Return the (X, Y) coordinate for the center point of the cell that contains the specified text.  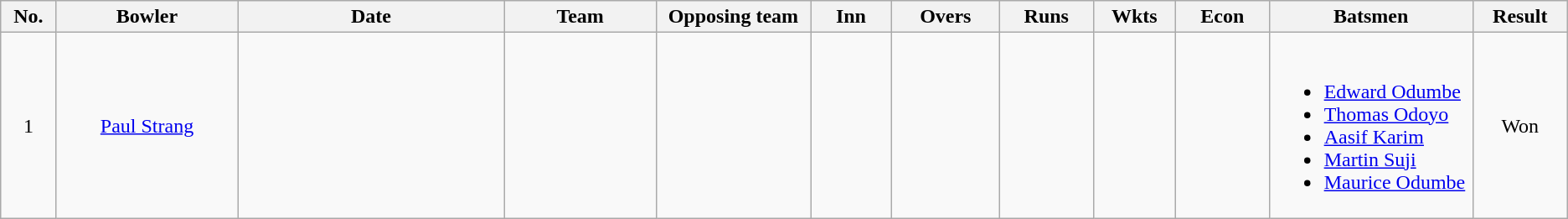
Result (1519, 17)
No. (28, 17)
Runs (1046, 17)
Edward OdumbeThomas OdoyoAasif KarimMartin SujiMaurice Odumbe (1370, 126)
Paul Strang (147, 126)
Wkts (1134, 17)
Overs (945, 17)
Date (371, 17)
Econ (1222, 17)
Bowler (147, 17)
Batsmen (1370, 17)
Team (580, 17)
Opposing team (733, 17)
Won (1519, 126)
1 (28, 126)
Inn (851, 17)
